Capture the cell that displays the provided text and extract its (x, y) central coordinate. 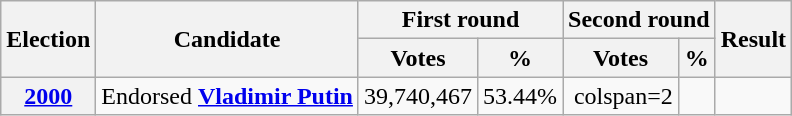
39,740,467 (418, 96)
First round (460, 20)
Result (753, 39)
2000 (48, 96)
colspan=2 (621, 96)
Election (48, 39)
Endorsed Vladimir Putin (228, 96)
Second round (640, 20)
53.44% (520, 96)
Candidate (228, 39)
